Determine the (x, y) coordinate at the center of the cell enclosing the given text.  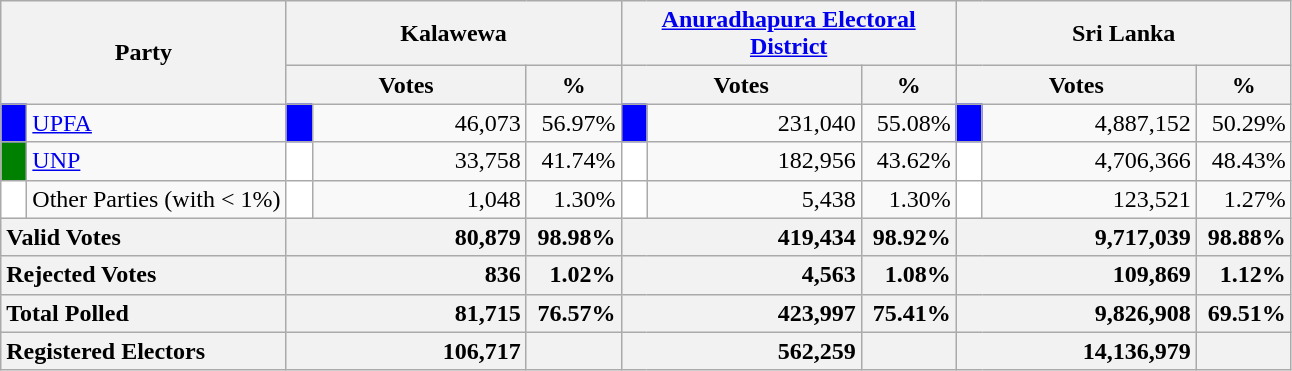
4,563 (741, 275)
Kalawewa (454, 34)
Anuradhapura Electoral District (788, 34)
231,040 (754, 123)
14,136,979 (1076, 351)
Valid Votes (144, 237)
Registered Electors (144, 351)
1,048 (419, 199)
41.74% (574, 161)
50.29% (1244, 123)
55.08% (908, 123)
9,717,039 (1076, 237)
106,717 (406, 351)
836 (406, 275)
Party (144, 52)
69.51% (1244, 313)
75.41% (908, 313)
Sri Lanka (1124, 34)
UNP (156, 161)
Total Polled (144, 313)
5,438 (754, 199)
419,434 (741, 237)
1.02% (574, 275)
98.92% (908, 237)
182,956 (754, 161)
9,826,908 (1076, 313)
43.62% (908, 161)
56.97% (574, 123)
562,259 (741, 351)
1.12% (1244, 275)
76.57% (574, 313)
UPFA (156, 123)
1.27% (1244, 199)
123,521 (1089, 199)
1.08% (908, 275)
4,706,366 (1089, 161)
33,758 (419, 161)
423,997 (741, 313)
4,887,152 (1089, 123)
98.88% (1244, 237)
80,879 (406, 237)
109,869 (1076, 275)
81,715 (406, 313)
Other Parties (with < 1%) (156, 199)
Rejected Votes (144, 275)
46,073 (419, 123)
48.43% (1244, 161)
98.98% (574, 237)
